Provide the (x, y) coordinate of the cell's center where the given text is located.  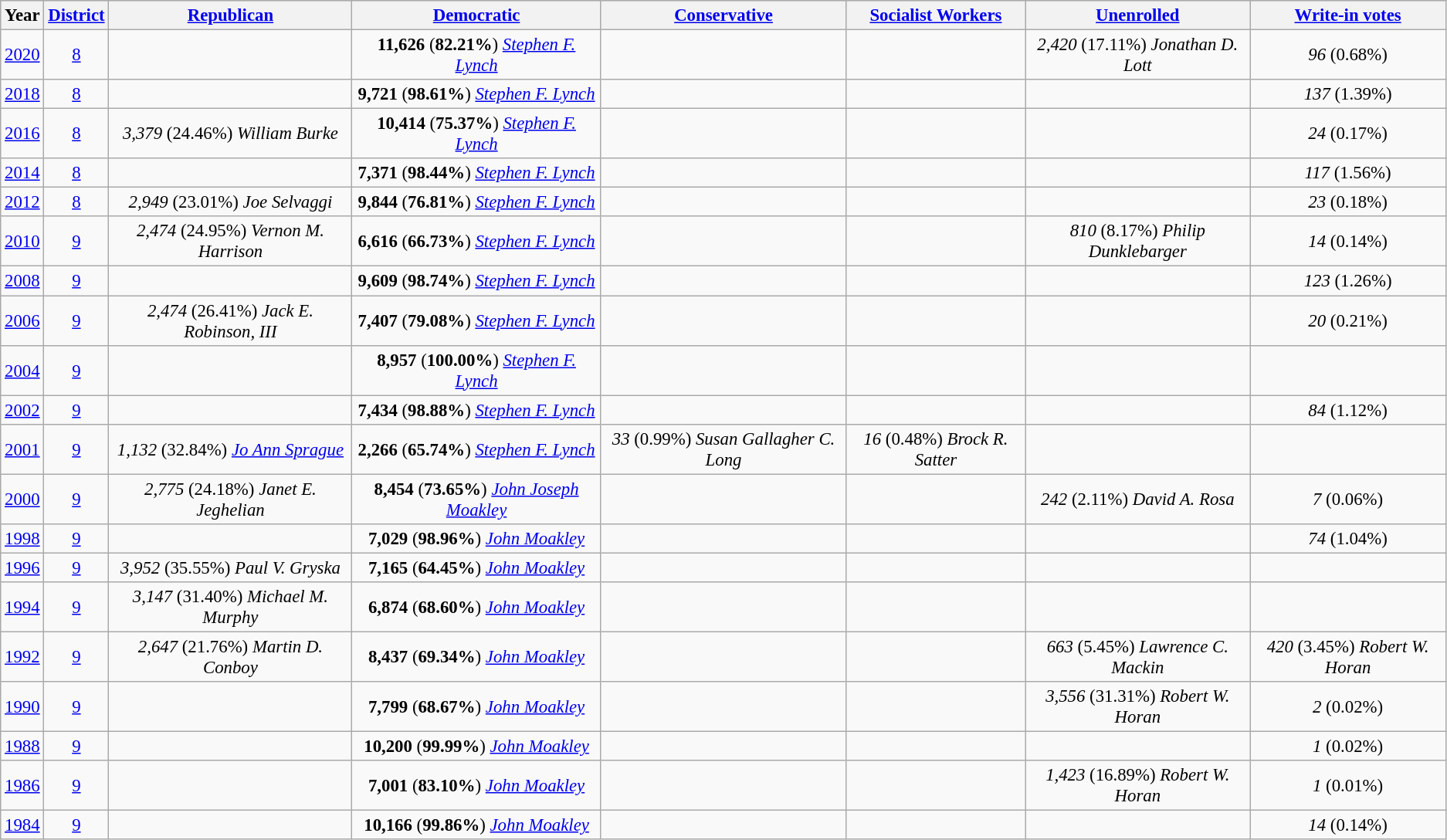
84 (1.12%) (1348, 410)
2020 (22, 56)
96 (0.68%) (1348, 56)
2010 (22, 241)
16 (0.48%) Brock R. Satter (936, 449)
Democratic (476, 15)
8,957 (100.00%) Stephen F. Lynch (476, 371)
9,721 (98.61%) Stephen F. Lynch (476, 94)
3,556 (31.31%) Robert W. Horan (1138, 707)
2000 (22, 499)
Conservative (723, 15)
663 (5.45%) Lawrence C. Mackin (1138, 656)
3,147 (31.40%) Michael M. Murphy (230, 607)
2,474 (26.41%) Jack E. Robinson, III (230, 321)
1994 (22, 607)
7,029 (98.96%) John Moakley (476, 539)
10,414 (75.37%) Stephen F. Lynch (476, 134)
1996 (22, 567)
9,609 (98.74%) Stephen F. Lynch (476, 281)
420 (3.45%) Robert W. Horan (1348, 656)
2,647 (21.76%) Martin D. Conboy (230, 656)
Republican (230, 15)
7,799 (68.67%) John Moakley (476, 707)
Unenrolled (1138, 15)
123 (1.26%) (1348, 281)
1 (0.01%) (1348, 786)
242 (2.11%) David A. Rosa (1138, 499)
2,474 (24.95%) Vernon M. Harrison (230, 241)
2,420 (17.11%) Jonathan D. Lott (1138, 56)
11,626 (82.21%) Stephen F. Lynch (476, 56)
7 (0.06%) (1348, 499)
Write-in votes (1348, 15)
2,949 (23.01%) Joe Selvaggi (230, 202)
7,407 (79.08%) Stephen F. Lynch (476, 321)
8,454 (73.65%) John Joseph Moakley (476, 499)
137 (1.39%) (1348, 94)
2001 (22, 449)
7,165 (64.45%) John Moakley (476, 567)
6,616 (66.73%) Stephen F. Lynch (476, 241)
7,434 (98.88%) Stephen F. Lynch (476, 410)
2006 (22, 321)
2012 (22, 202)
117 (1.56%) (1348, 173)
3,379 (24.46%) William Burke (230, 134)
2014 (22, 173)
1,132 (32.84%) Jo Ann Sprague (230, 449)
1988 (22, 747)
1998 (22, 539)
District (76, 15)
2004 (22, 371)
1986 (22, 786)
2008 (22, 281)
23 (0.18%) (1348, 202)
2,266 (65.74%) Stephen F. Lynch (476, 449)
2,775 (24.18%) Janet E. Jeghelian (230, 499)
2018 (22, 94)
2 (0.02%) (1348, 707)
2016 (22, 134)
24 (0.17%) (1348, 134)
8,437 (69.34%) John Moakley (476, 656)
9,844 (76.81%) Stephen F. Lynch (476, 202)
33 (0.99%) Susan Gallagher C. Long (723, 449)
1984 (22, 825)
10,166 (99.86%) John Moakley (476, 825)
10,200 (99.99%) John Moakley (476, 747)
7,001 (83.10%) John Moakley (476, 786)
20 (0.21%) (1348, 321)
6,874 (68.60%) John Moakley (476, 607)
3,952 (35.55%) Paul V. Gryska (230, 567)
Socialist Workers (936, 15)
1990 (22, 707)
2002 (22, 410)
1 (0.02%) (1348, 747)
7,371 (98.44%) Stephen F. Lynch (476, 173)
Year (22, 15)
1992 (22, 656)
74 (1.04%) (1348, 539)
810 (8.17%) Philip Dunklebarger (1138, 241)
1,423 (16.89%) Robert W. Horan (1138, 786)
